Search for the cell housing the specified text and yield its (x, y) center coordinate. 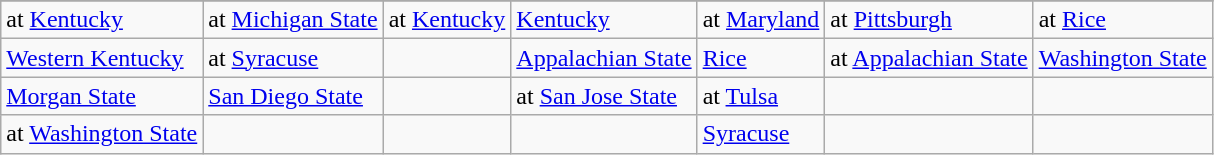
Rice (761, 58)
Washington State (1122, 58)
at San Jose State (604, 96)
San Diego State (293, 96)
at Tulsa (761, 96)
at Appalachian State (929, 58)
at Washington State (102, 134)
Western Kentucky (102, 58)
Appalachian State (604, 58)
Kentucky (604, 20)
Morgan State (102, 96)
at Rice (1122, 20)
at Syracuse (293, 58)
at Pittsburgh (929, 20)
Syracuse (761, 134)
at Maryland (761, 20)
at Michigan State (293, 20)
